Detect which cell encompasses the target text, then output its [x, y] center coordinate. 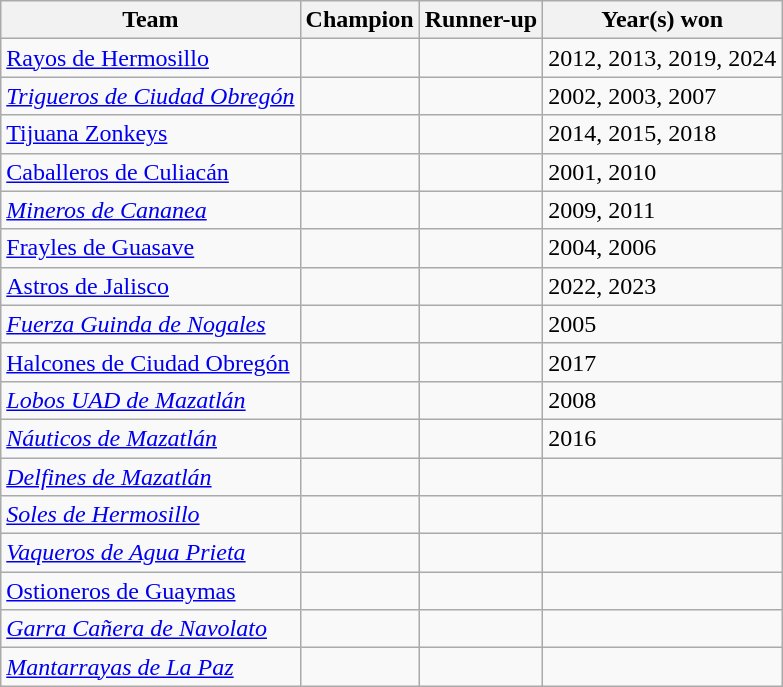
Rayos de Hermosillo [150, 58]
Frayles de Guasave [150, 248]
2016 [662, 438]
Runner-up [481, 20]
2017 [662, 362]
2012, 2013, 2019, 2024 [662, 58]
Astros de Jalisco [150, 286]
2008 [662, 400]
2001, 2010 [662, 172]
Soles de Hermosillo [150, 515]
2022, 2023 [662, 286]
2002, 2003, 2007 [662, 96]
Garra Cañera de Navolato [150, 629]
Vaqueros de Agua Prieta [150, 553]
Trigueros de Ciudad Obregón [150, 96]
2009, 2011 [662, 210]
Team [150, 20]
2005 [662, 324]
Delfines de Mazatlán [150, 477]
Year(s) won [662, 20]
2014, 2015, 2018 [662, 134]
Mineros de Cananea [150, 210]
Caballeros de Culiacán [150, 172]
Náuticos de Mazatlán [150, 438]
Ostioneros de Guaymas [150, 591]
2004, 2006 [662, 248]
Halcones de Ciudad Obregón [150, 362]
Champion [360, 20]
Lobos UAD de Mazatlán [150, 400]
Fuerza Guinda de Nogales [150, 324]
Tijuana Zonkeys [150, 134]
Mantarrayas de La Paz [150, 667]
